Determine the [X, Y] coordinate at the center of the cell enclosing the given text.  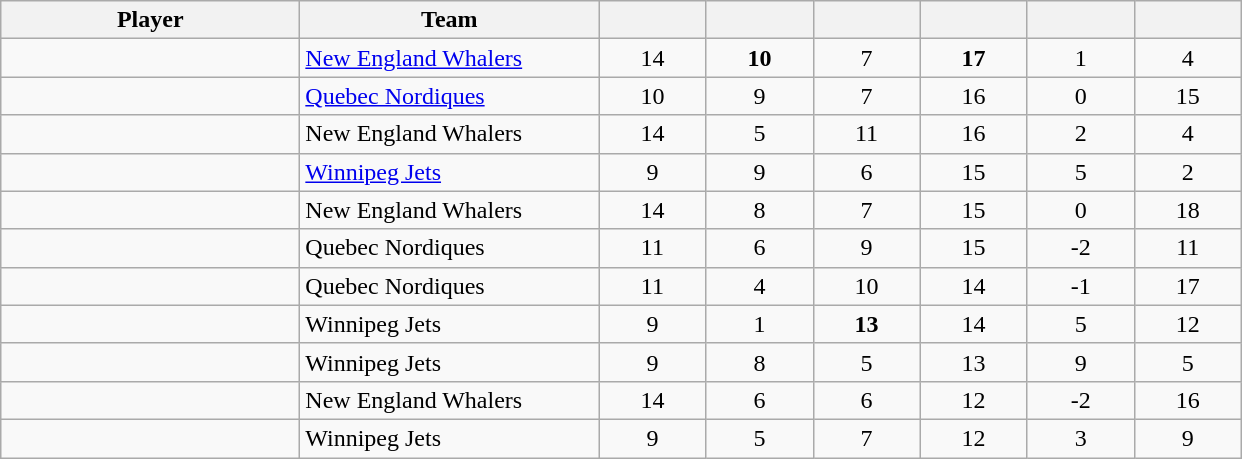
3 [1080, 438]
Team [450, 20]
Player [150, 20]
18 [1188, 210]
-1 [1080, 286]
